Provide the [X, Y] coordinate of the cell's center where the given text is located.  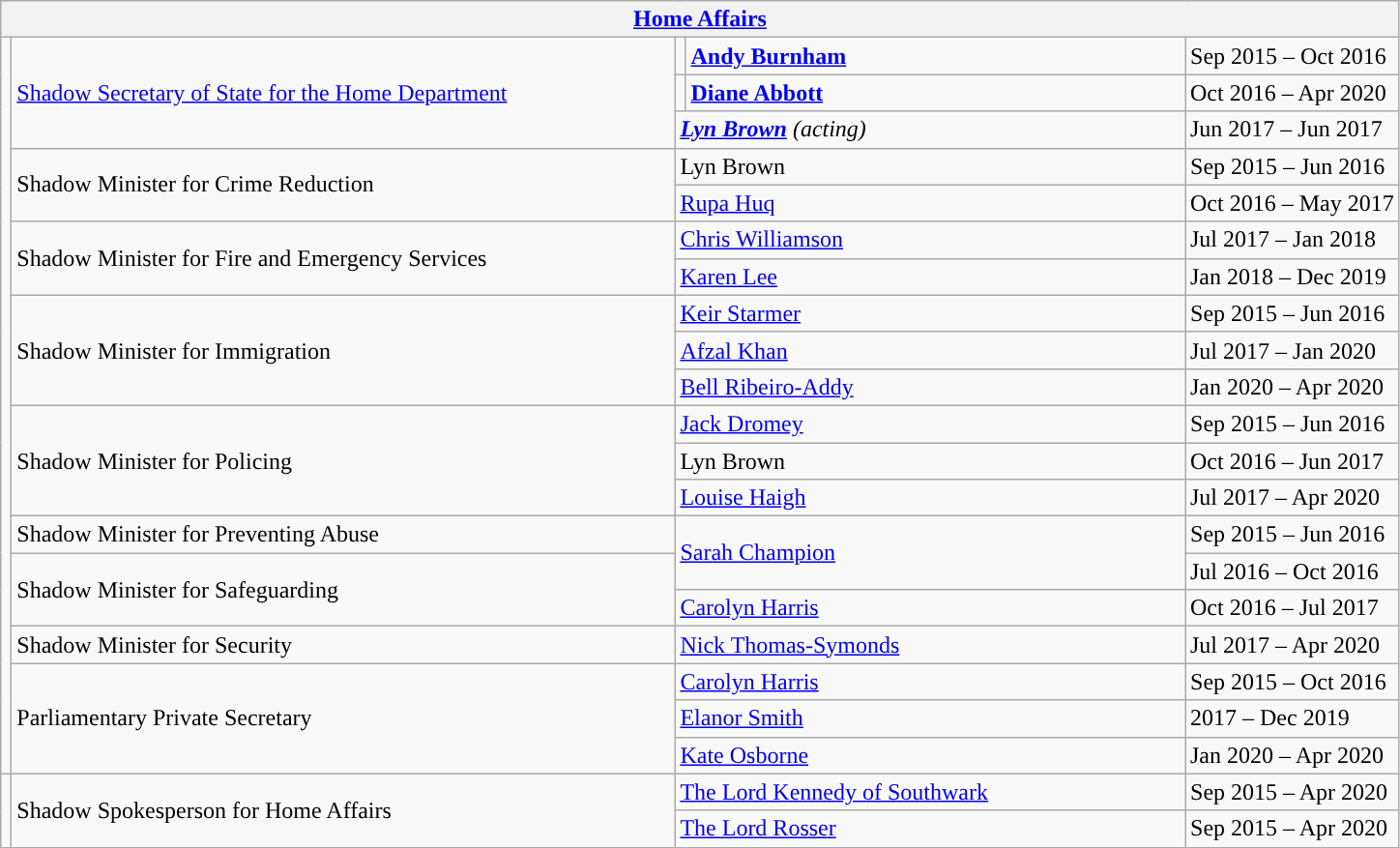
Jul 2016 – Oct 2016 [1293, 571]
Sarah Champion [930, 553]
Shadow Minister for Preventing Abuse [343, 535]
Oct 2016 – Jun 2017 [1293, 461]
The Lord Kennedy of Southwark [930, 792]
Jack Dromey [930, 424]
Afzal Khan [930, 350]
Home Affairs [700, 19]
Shadow Minister for Safeguarding [343, 590]
Oct 2016 – May 2017 [1293, 203]
Shadow Secretary of State for the Home Department [343, 93]
Chris Williamson [930, 240]
Shadow Minister for Fire and Emergency Services [343, 258]
Shadow Minister for Security [343, 645]
Jul 2017 – Jan 2020 [1293, 350]
Shadow Minister for Immigration [343, 350]
Diane Abbott [936, 93]
Elanor Smith [930, 718]
Karen Lee [930, 277]
Lyn Brown (acting) [930, 130]
Jul 2017 – Jan 2018 [1293, 240]
Jan 2018 – Dec 2019 [1293, 277]
Oct 2016 – Jul 2017 [1293, 608]
Nick Thomas-Symonds [930, 645]
Keir Starmer [930, 313]
Shadow Minister for Crime Reduction [343, 185]
Bell Ribeiro-Addy [930, 387]
Oct 2016 – Apr 2020 [1293, 93]
Shadow Minister for Policing [343, 460]
Andy Burnham [936, 56]
Jun 2017 – Jun 2017 [1293, 130]
The Lord Rosser [930, 829]
Parliamentary Private Secretary [343, 718]
Rupa Huq [930, 203]
2017 – Dec 2019 [1293, 718]
Shadow Spokesperson for Home Affairs [343, 810]
Kate Osborne [930, 755]
Louise Haigh [930, 498]
